Extract the (x, y) coordinate from the center of the cell holding the provided text.  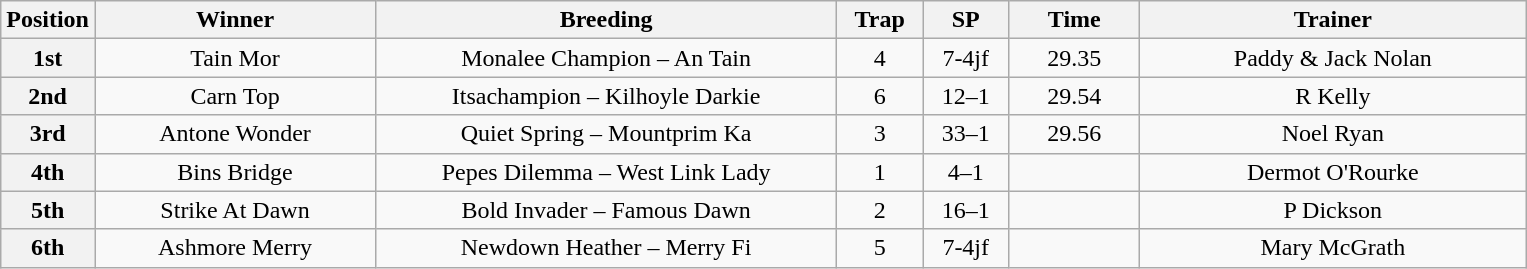
SP (966, 20)
Time (1074, 20)
Paddy & Jack Nolan (1333, 58)
Dermot O'Rourke (1333, 172)
1st (48, 58)
Mary McGrath (1333, 248)
Antone Wonder (234, 134)
P Dickson (1333, 210)
29.54 (1074, 96)
29.56 (1074, 134)
3 (880, 134)
2nd (48, 96)
Carn Top (234, 96)
Bins Bridge (234, 172)
Bold Invader – Famous Dawn (606, 210)
Tain Mor (234, 58)
3rd (48, 134)
Newdown Heather – Merry Fi (606, 248)
Itsachampion – Kilhoyle Darkie (606, 96)
Ashmore Merry (234, 248)
R Kelly (1333, 96)
1 (880, 172)
Strike At Dawn (234, 210)
2 (880, 210)
12–1 (966, 96)
Winner (234, 20)
6 (880, 96)
Monalee Champion – An Tain (606, 58)
Position (48, 20)
Trap (880, 20)
16–1 (966, 210)
33–1 (966, 134)
Breeding (606, 20)
6th (48, 248)
4th (48, 172)
4–1 (966, 172)
29.35 (1074, 58)
Pepes Dilemma – West Link Lady (606, 172)
Trainer (1333, 20)
5th (48, 210)
Quiet Spring – Mountprim Ka (606, 134)
4 (880, 58)
5 (880, 248)
Noel Ryan (1333, 134)
